Capture the cell that displays the provided text and extract its [x, y] central coordinate. 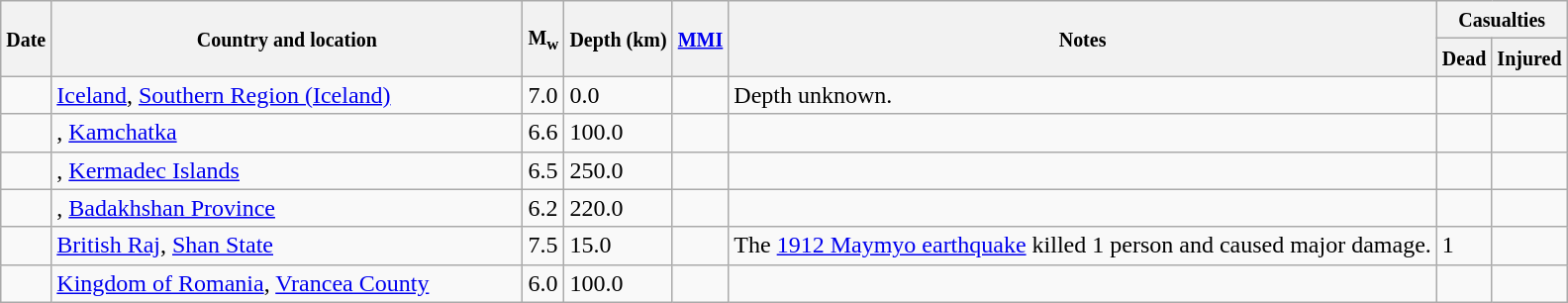
Kingdom of Romania, Vrancea County [287, 283]
0.0 [618, 95]
The 1912 Maymyo earthquake killed 1 person and caused major damage. [1083, 246]
6.5 [543, 170]
6.0 [543, 283]
British Raj, Shan State [287, 246]
Notes [1083, 39]
, Kermadec Islands [287, 170]
Country and location [287, 39]
220.0 [618, 208]
MMI [701, 39]
Mw [543, 39]
15.0 [618, 246]
, Kamchatka [287, 133]
Injured [1529, 57]
Depth (km) [618, 39]
1 [1464, 246]
7.5 [543, 246]
250.0 [618, 170]
, Badakhshan Province [287, 208]
Dead [1464, 57]
6.2 [543, 208]
Depth unknown. [1083, 95]
7.0 [543, 95]
Iceland, Southern Region (Iceland) [287, 95]
6.6 [543, 133]
Date [26, 39]
Casualties [1502, 20]
